Identify which cell holds the provided text, then report its [x, y] central coordinate. 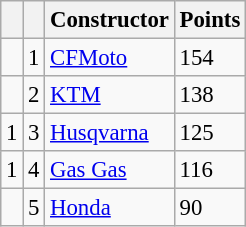
125 [210, 133]
Points [210, 20]
4 [34, 170]
5 [34, 208]
Husqvarna [110, 133]
90 [210, 208]
138 [210, 95]
154 [210, 58]
KTM [110, 95]
2 [34, 95]
3 [34, 133]
116 [210, 170]
Gas Gas [110, 170]
Honda [110, 208]
CFMoto [110, 58]
Constructor [110, 20]
